For the text-containing cell, return its midpoint in [X, Y] coordinate format. 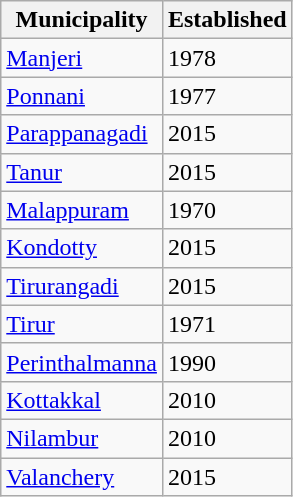
Kondotty [82, 248]
Tirur [82, 324]
Tanur [82, 172]
Valanchery [82, 477]
Parappanagadi [82, 134]
Established [227, 20]
1971 [227, 324]
Nilambur [82, 438]
1978 [227, 58]
Municipality [82, 20]
1977 [227, 96]
1990 [227, 362]
Ponnani [82, 96]
1970 [227, 210]
Tirurangadi [82, 286]
Manjeri [82, 58]
Kottakkal [82, 400]
Malappuram [82, 210]
Perinthalmanna [82, 362]
